Provide the (x, y) coordinate of the cell's center where the given text is located.  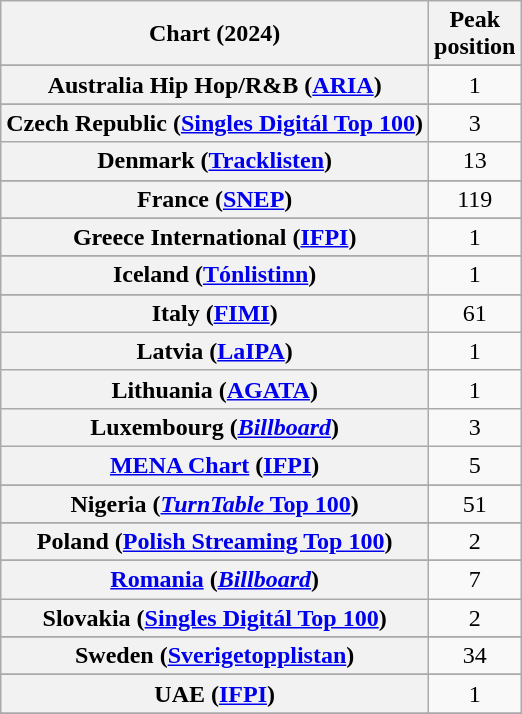
Chart (2024) (215, 34)
13 (475, 161)
Nigeria (TurnTable Top 100) (215, 503)
Greece International (IFPI) (215, 237)
Australia Hip Hop/R&B (ARIA) (215, 85)
119 (475, 199)
Denmark (Tracklisten) (215, 161)
Lithuania (AGATA) (215, 389)
Romania (Billboard) (215, 580)
Sweden (Sverigetopplistan) (215, 656)
Peakposition (475, 34)
Latvia (LaIPA) (215, 351)
Italy (FIMI) (215, 313)
Poland (Polish Streaming Top 100) (215, 542)
Luxembourg (Billboard) (215, 427)
34 (475, 656)
61 (475, 313)
5 (475, 465)
Iceland (Tónlistinn) (215, 275)
UAE (IFPI) (215, 694)
Czech Republic (Singles Digitál Top 100) (215, 123)
MENA Chart (IFPI) (215, 465)
Slovakia (Singles Digitál Top 100) (215, 618)
7 (475, 580)
France (SNEP) (215, 199)
51 (475, 503)
